Find where the given text appears and provide that cell's center as (x, y) coordinate. 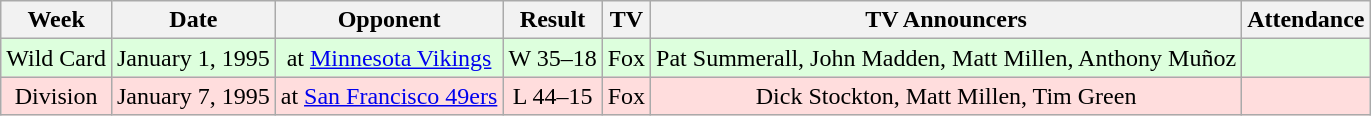
TV Announcers (946, 20)
Wild Card (56, 58)
Pat Summerall, John Madden, Matt Millen, Anthony Muñoz (946, 58)
at San Francisco 49ers (389, 96)
Result (552, 20)
January 1, 1995 (193, 58)
Division (56, 96)
W 35–18 (552, 58)
TV (626, 20)
Date (193, 20)
Opponent (389, 20)
Week (56, 20)
Attendance (1306, 20)
L 44–15 (552, 96)
Dick Stockton, Matt Millen, Tim Green (946, 96)
January 7, 1995 (193, 96)
at Minnesota Vikings (389, 58)
